Search for the cell housing the specified text and yield its [X, Y] center coordinate. 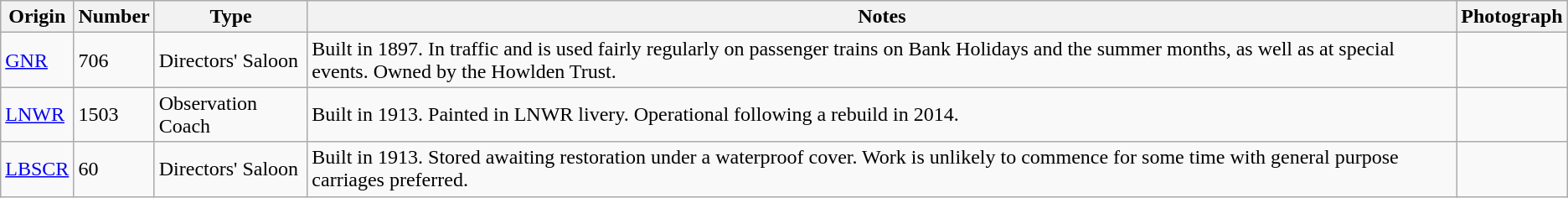
Type [231, 17]
Notes [882, 17]
GNR [37, 60]
Origin [37, 17]
LNWR [37, 114]
60 [114, 169]
Number [114, 17]
706 [114, 60]
Built in 1913. Painted in LNWR livery. Operational following a rebuild in 2014. [882, 114]
1503 [114, 114]
Observation Coach [231, 114]
LBSCR [37, 169]
Photograph [1512, 17]
